Provide the (X, Y) coordinate of the cell's center where the given text is located.  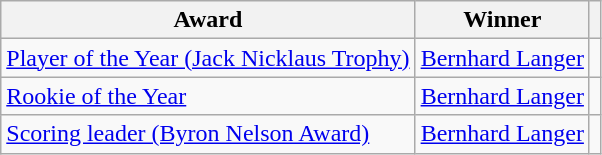
Rookie of the Year (208, 96)
Award (208, 20)
Winner (502, 20)
Scoring leader (Byron Nelson Award) (208, 134)
Player of the Year (Jack Nicklaus Trophy) (208, 58)
